Pinpoint the cell where the given text exists, returning its [x, y] midpoint coordinate. 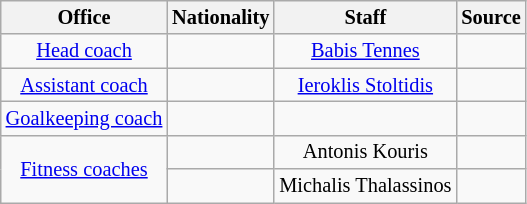
Office [84, 18]
Ieroklis Stoltidis [365, 85]
Fitness coaches [84, 168]
Goalkeeping coach [84, 119]
Babis Tennes [365, 51]
Source [490, 18]
Assistant coach [84, 85]
Head coach [84, 51]
Nationality [220, 18]
Antonis Kouris [365, 152]
Michalis Thalassinos [365, 186]
Staff [365, 18]
